Pinpoint the cell where the given text exists, returning its (X, Y) midpoint coordinate. 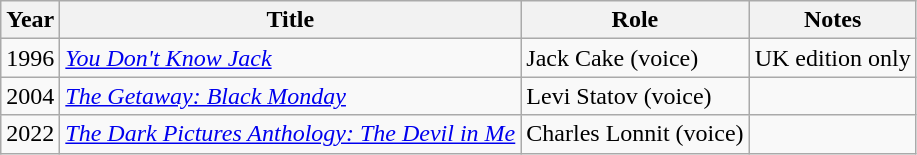
2022 (30, 134)
The Getaway: Black Monday (290, 96)
2004 (30, 96)
Levi Statov (voice) (635, 96)
The Dark Pictures Anthology: The Devil in Me (290, 134)
You Don't Know Jack (290, 58)
Charles Lonnit (voice) (635, 134)
1996 (30, 58)
UK edition only (832, 58)
Notes (832, 20)
Role (635, 20)
Jack Cake (voice) (635, 58)
Title (290, 20)
Year (30, 20)
